Scan for the cell matching the given text and deliver its (x, y) coordinate at center. 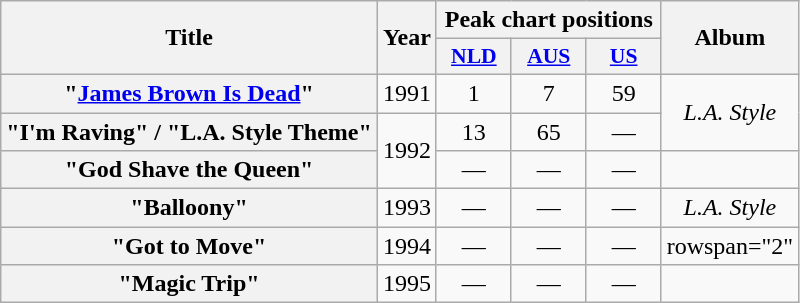
rowspan="2" (730, 246)
US (624, 57)
1991 (406, 93)
Year (406, 38)
59 (624, 93)
7 (548, 93)
Album (730, 38)
"Got to Move" (190, 246)
Title (190, 38)
AUS (548, 57)
13 (474, 131)
1 (474, 93)
"Balloony" (190, 208)
"I'm Raving" / "L.A. Style Theme" (190, 131)
1993 (406, 208)
Peak chart positions (548, 20)
NLD (474, 57)
"Magic Trip" (190, 284)
1995 (406, 284)
1994 (406, 246)
"God Shave the Queen" (190, 170)
1992 (406, 150)
65 (548, 131)
"James Brown Is Dead" (190, 93)
